Return [x, y] of the center of cell containing provided text 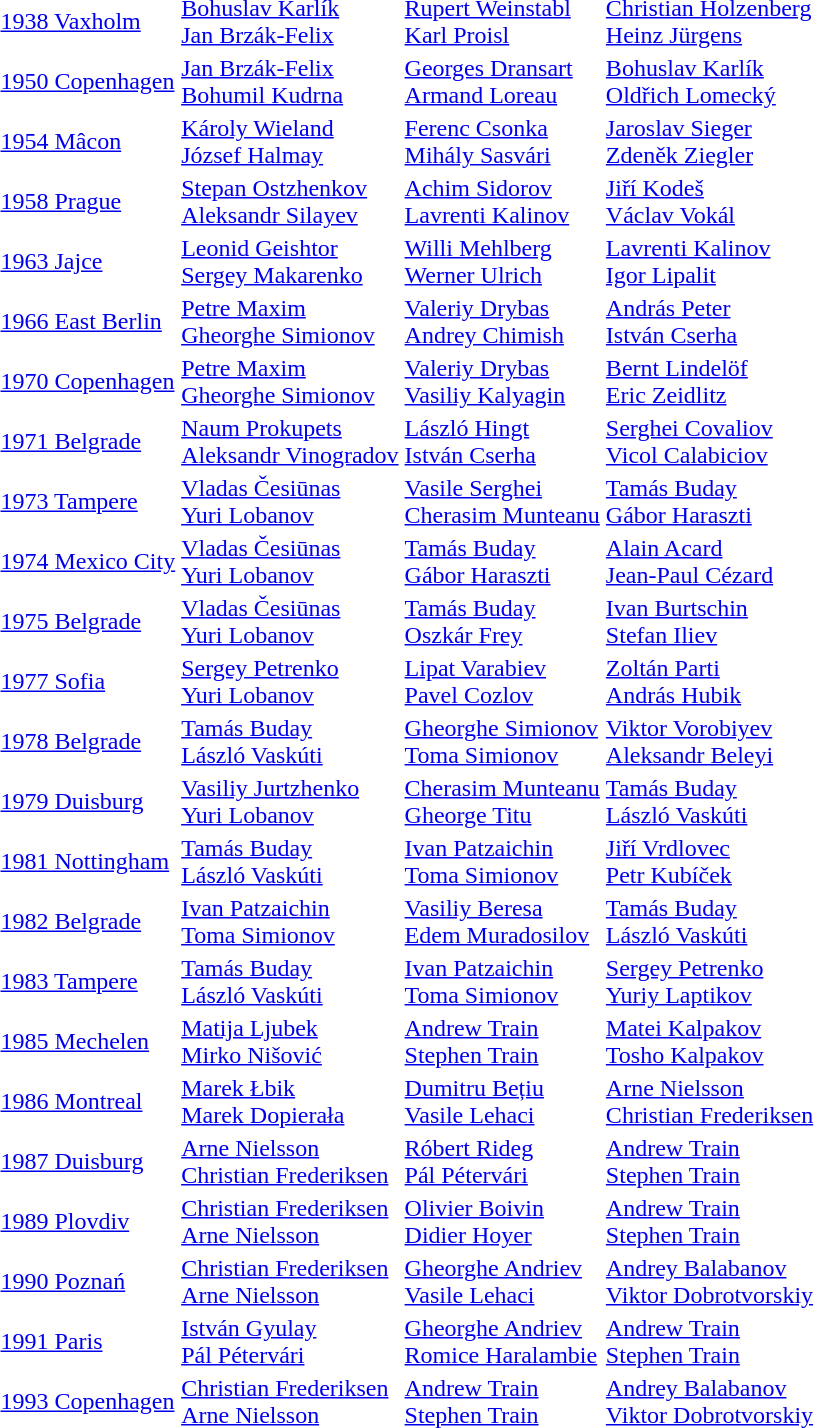
Stepan OstzhenkovAleksandr Silayev [290, 202]
László HingtIstván Cserha [502, 442]
Marek ŁbikMarek Dopierała [290, 1102]
Alain AcardJean-Paul Cézard [709, 562]
Sergey PetrenkoYuri Lobanov [290, 682]
András PeterIstván Cserha [709, 322]
Bohuslav KarlíkOldřich Lomecký [709, 82]
Jan Brzák-FelixBohumil Kudrna [290, 82]
Matija LjubekMirko Nišović [290, 1042]
Gheorghe AndrievRomice Haralambie [502, 1342]
Vasile SergheiCherasim Munteanu [502, 502]
Tamás BudayOszkár Frey [502, 622]
Sergey PetrenkoYuriy Laptikov [709, 982]
Gheorghe SimionovToma Simionov [502, 742]
Ferenc CsonkaMihály Sasvári [502, 142]
István GyulayPál Pétervári [290, 1342]
Leonid GeishtorSergey Makarenko [290, 262]
Lipat VarabievPavel Cozlov [502, 682]
Valeriy DrybasVasiliy Kalyagin [502, 382]
Ivan BurtschinStefan Iliev [709, 622]
Naum ProkupetsAleksandr Vinogradov [290, 442]
Jiří VrdlovecPetr Kubíček [709, 862]
Jaroslav SiegerZdeněk Ziegler [709, 142]
Willi MehlbergWerner Ulrich [502, 262]
Serghei CovaliovVicol Calabiciov [709, 442]
Károly WielandJózsef Halmay [290, 142]
Olivier BoivinDidier Hoyer [502, 1222]
Vasiliy JurtzhenkoYuri Lobanov [290, 802]
Lavrenti KalinovIgor Lipalit [709, 262]
Bernt LindelöfEric Zeidlitz [709, 382]
Valeriy DrybasAndrey Chimish [502, 322]
Vasiliy BeresaEdem Muradosilov [502, 922]
Andrey BalabanovViktor Dobrotvorskiy [709, 1282]
Achim SidorovLavrenti Kalinov [502, 202]
Róbert RidegPál Pétervári [502, 1162]
Viktor VorobiyevAleksandr Beleyi [709, 742]
Matei KalpakovTosho Kalpakov [709, 1042]
Dumitru BețiuVasile Lehaci [502, 1102]
Gheorghe AndrievVasile Lehaci [502, 1282]
Zoltán PartiAndrás Hubik [709, 682]
Jiří KodešVáclav Vokál [709, 202]
Georges DransartArmand Loreau [502, 82]
Cherasim MunteanuGheorge Titu [502, 802]
